Determine the [X, Y] coordinate at the center of the cell enclosing the given text.  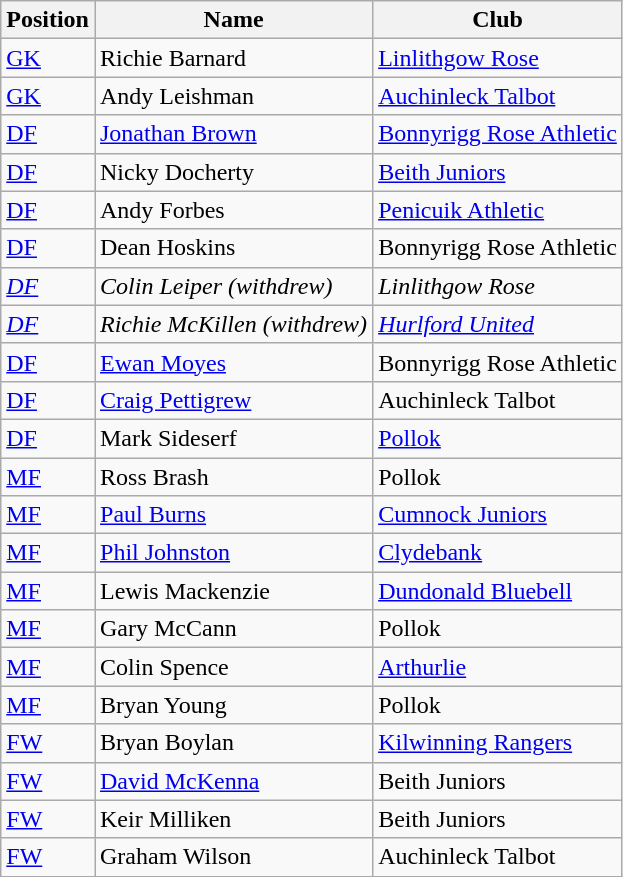
Mark Sideserf [233, 438]
Andy Forbes [233, 210]
Lewis Mackenzie [233, 591]
Penicuik Athletic [498, 210]
Andy Leishman [233, 96]
Dean Hoskins [233, 248]
Craig Pettigrew [233, 400]
Bryan Boylan [233, 743]
Hurlford United [498, 324]
Phil Johnston [233, 553]
Colin Leiper (withdrew) [233, 286]
Keir Milliken [233, 819]
Bryan Young [233, 705]
Jonathan Brown [233, 134]
Dundonald Bluebell [498, 591]
Name [233, 20]
Kilwinning Rangers [498, 743]
Ross Brash [233, 477]
Graham Wilson [233, 857]
Richie McKillen (withdrew) [233, 324]
Club [498, 20]
Nicky Docherty [233, 172]
Clydebank [498, 553]
David McKenna [233, 781]
Gary McCann [233, 629]
Paul Burns [233, 515]
Position [48, 20]
Richie Barnard [233, 58]
Arthurlie [498, 667]
Ewan Moyes [233, 362]
Colin Spence [233, 667]
Cumnock Juniors [498, 515]
